Locate the cell with the specified text and output its (X, Y) center coordinate. 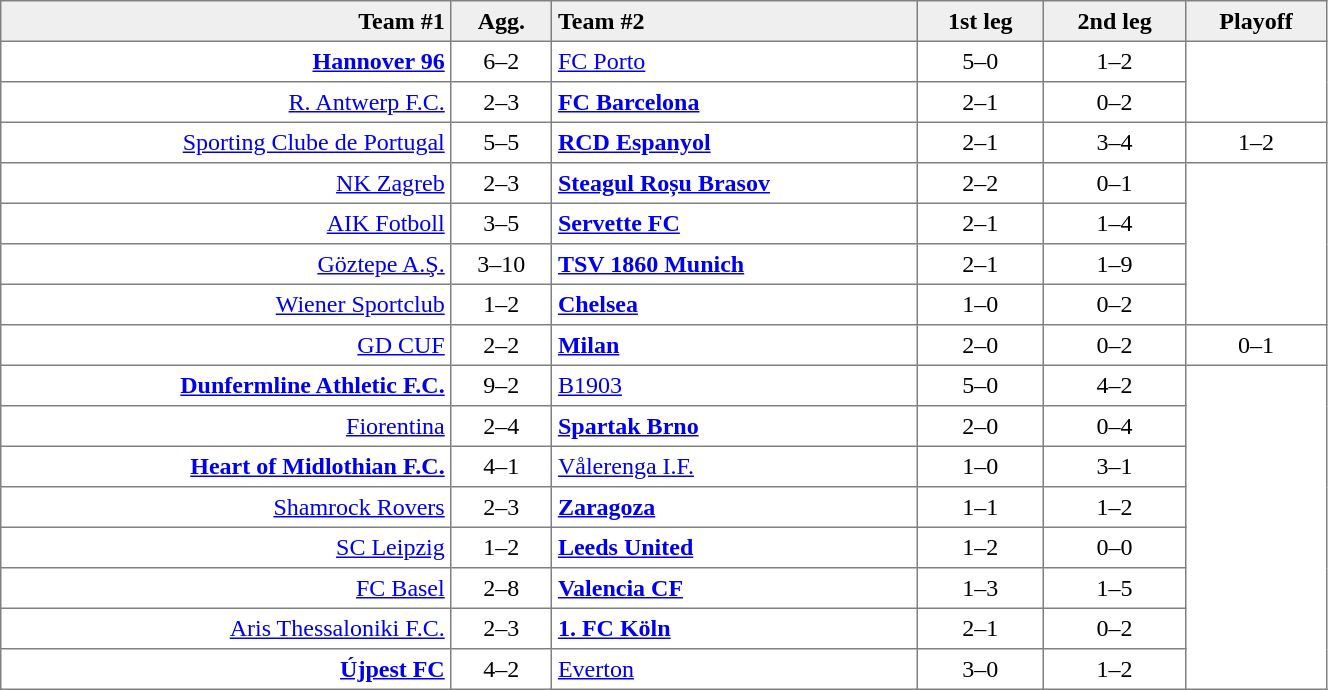
Everton (734, 669)
NK Zagreb (226, 183)
FC Barcelona (734, 102)
Steagul Roșu Brasov (734, 183)
Heart of Midlothian F.C. (226, 466)
Aris Thessaloniki F.C. (226, 628)
3–1 (1115, 466)
Team #2 (734, 21)
R. Antwerp F.C. (226, 102)
Fiorentina (226, 426)
1–5 (1115, 588)
Dunfermline Athletic F.C. (226, 385)
1–3 (980, 588)
1st leg (980, 21)
0–0 (1115, 547)
6–2 (501, 61)
Újpest FC (226, 669)
1. FC Köln (734, 628)
Vålerenga I.F. (734, 466)
Milan (734, 345)
RCD Espanyol (734, 142)
2–4 (501, 426)
2nd leg (1115, 21)
TSV 1860 Munich (734, 264)
1–4 (1115, 223)
Team #1 (226, 21)
3–4 (1115, 142)
3–5 (501, 223)
1–1 (980, 507)
Leeds United (734, 547)
B1903 (734, 385)
Playoff (1256, 21)
Wiener Sportclub (226, 304)
Sporting Clube de Portugal (226, 142)
Zaragoza (734, 507)
0–4 (1115, 426)
Chelsea (734, 304)
GD CUF (226, 345)
9–2 (501, 385)
SC Leipzig (226, 547)
Agg. (501, 21)
FC Basel (226, 588)
Shamrock Rovers (226, 507)
Göztepe A.Ş. (226, 264)
5–5 (501, 142)
4–1 (501, 466)
3–10 (501, 264)
Valencia CF (734, 588)
AIK Fotboll (226, 223)
2–8 (501, 588)
1–9 (1115, 264)
FC Porto (734, 61)
Hannover 96 (226, 61)
3–0 (980, 669)
Servette FC (734, 223)
Spartak Brno (734, 426)
